Find where the given text appears and provide that cell's center as [X, Y] coordinate. 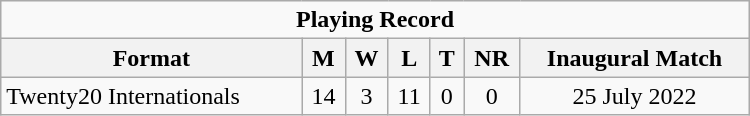
14 [324, 96]
T [446, 58]
11 [409, 96]
25 July 2022 [634, 96]
Twenty20 Internationals [152, 96]
M [324, 58]
3 [366, 96]
W [366, 58]
Playing Record [375, 20]
NR [492, 58]
L [409, 58]
Format [152, 58]
Inaugural Match [634, 58]
